Detect which cell encompasses the target text, then output its (X, Y) center coordinate. 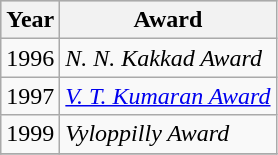
1999 (30, 134)
1996 (30, 58)
1997 (30, 96)
Award (168, 20)
Year (30, 20)
N. N. Kakkad Award (168, 58)
Vyloppilly Award (168, 134)
V. T. Kumaran Award (168, 96)
